Find where the given text appears and provide that cell's center as [x, y] coordinate. 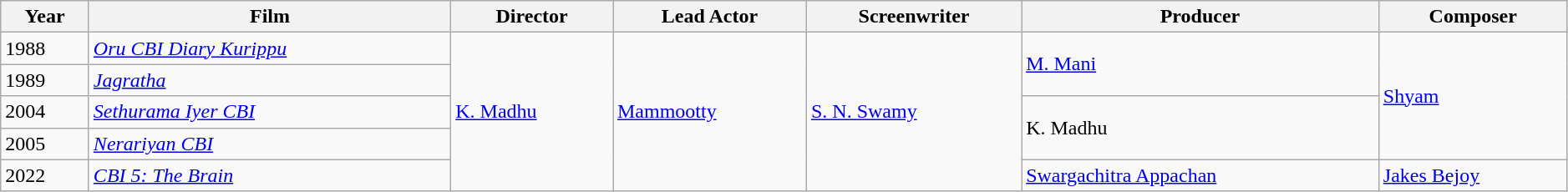
Mammootty [710, 112]
Jagratha [269, 80]
Screenwriter [914, 17]
1989 [45, 80]
CBI 5: The Brain [269, 175]
Nerariyan CBI [269, 144]
Producer [1200, 17]
S. N. Swamy [914, 112]
1988 [45, 48]
Composer [1473, 17]
Year [45, 17]
Director [532, 17]
M. Mani [1200, 64]
2005 [45, 144]
Film [269, 17]
2022 [45, 175]
Sethurama Iyer CBI [269, 112]
Lead Actor [710, 17]
2004 [45, 112]
Jakes Bejoy [1473, 175]
Oru CBI Diary Kurippu [269, 48]
Shyam [1473, 96]
Swargachitra Appachan [1200, 175]
